Determine the [X, Y] coordinate at the center of the cell enclosing the given text.  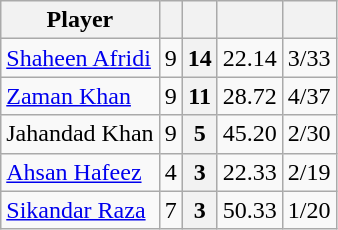
45.20 [250, 134]
Ahsan Hafeez [80, 172]
2/30 [309, 134]
Sikandar Raza [80, 210]
2/19 [309, 172]
Player [80, 20]
3/33 [309, 58]
Shaheen Afridi [80, 58]
22.33 [250, 172]
Zaman Khan [80, 96]
7 [170, 210]
4 [170, 172]
1/20 [309, 210]
4/37 [309, 96]
11 [200, 96]
22.14 [250, 58]
28.72 [250, 96]
50.33 [250, 210]
Jahandad Khan [80, 134]
14 [200, 58]
5 [200, 134]
